Search for the cell housing the specified text and yield its (x, y) center coordinate. 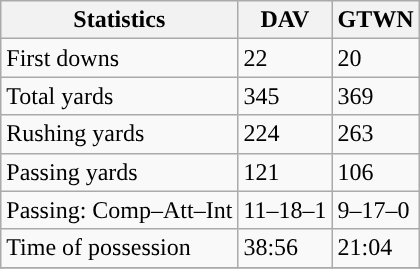
Statistics (120, 20)
GTWN (376, 20)
Passing: Comp–Att–Int (120, 210)
20 (376, 58)
Total yards (120, 96)
Time of possession (120, 248)
106 (376, 172)
9–17–0 (376, 210)
22 (285, 58)
38:56 (285, 248)
Passing yards (120, 172)
DAV (285, 20)
First downs (120, 58)
11–18–1 (285, 210)
21:04 (376, 248)
345 (285, 96)
121 (285, 172)
263 (376, 134)
Rushing yards (120, 134)
369 (376, 96)
224 (285, 134)
